Extract the [x, y] coordinate from the center of the cell holding the provided text.  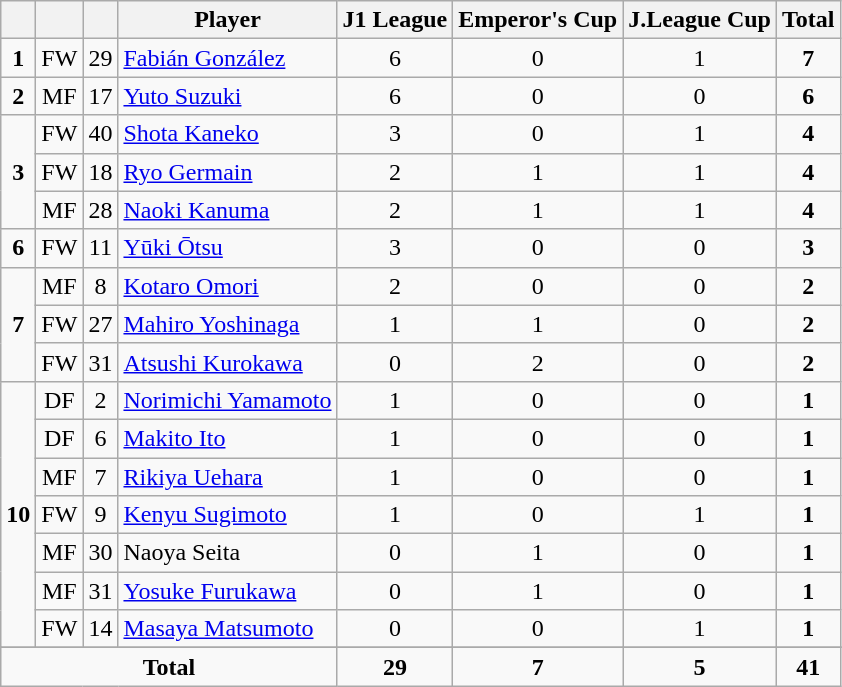
Atsushi Kurokawa [228, 362]
27 [100, 324]
Norimichi Yamamoto [228, 400]
Yosuke Furukawa [228, 591]
Mahiro Yoshinaga [228, 324]
9 [100, 515]
Emperor's Cup [538, 20]
J.League Cup [700, 20]
Makito Ito [228, 438]
40 [100, 134]
Fabián González [228, 58]
Yuto Suzuki [228, 96]
14 [100, 629]
30 [100, 553]
11 [100, 248]
J1 League [395, 20]
Rikiya Uehara [228, 477]
5 [700, 667]
8 [100, 286]
10 [18, 514]
Masaya Matsumoto [228, 629]
Naoki Kanuma [228, 210]
28 [100, 210]
Shota Kaneko [228, 134]
Player [228, 20]
41 [808, 667]
17 [100, 96]
Kenyu Sugimoto [228, 515]
Yūki Ōtsu [228, 248]
Ryo Germain [228, 172]
18 [100, 172]
Kotaro Omori [228, 286]
Naoya Seita [228, 553]
